Output the (X, Y) coordinate of the center of the cell containing the given text.  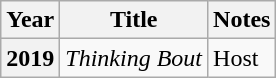
Thinking Bout (134, 58)
Title (134, 20)
Notes (242, 20)
Year (30, 20)
2019 (30, 58)
Host (242, 58)
